Locate the cell with the specified text and output its (x, y) center coordinate. 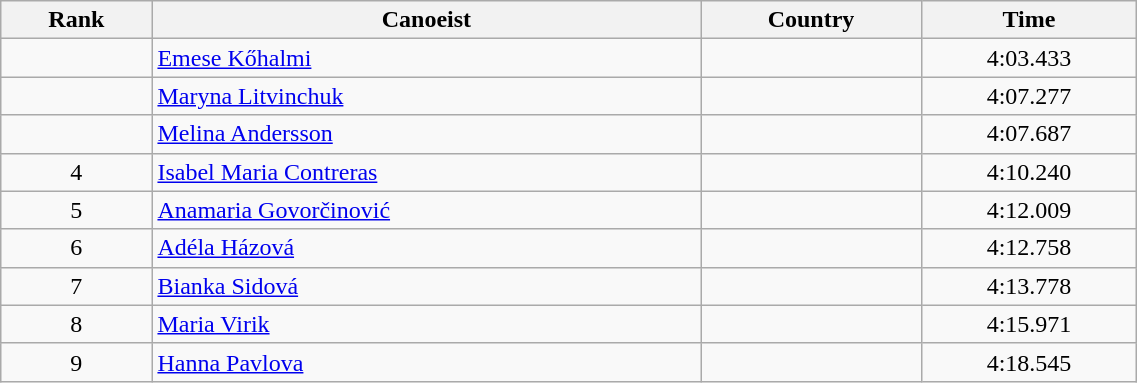
Anamaria Govorčinović (426, 210)
4:12.009 (1029, 210)
4:07.277 (1029, 96)
4:10.240 (1029, 172)
4:13.778 (1029, 286)
8 (76, 324)
Adéla Házová (426, 248)
Isabel Maria Contreras (426, 172)
Time (1029, 20)
Bianka Sidová (426, 286)
9 (76, 362)
Emese Kőhalmi (426, 58)
6 (76, 248)
4 (76, 172)
4:15.971 (1029, 324)
Melina Andersson (426, 134)
Maria Virik (426, 324)
Rank (76, 20)
4:03.433 (1029, 58)
Country (811, 20)
Hanna Pavlova (426, 362)
Canoeist (426, 20)
Maryna Litvinchuk (426, 96)
4:12.758 (1029, 248)
7 (76, 286)
5 (76, 210)
4:18.545 (1029, 362)
4:07.687 (1029, 134)
